Return (X, Y) of the center of cell containing provided text 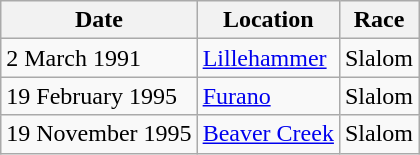
Beaver Creek (268, 134)
Race (378, 20)
19 November 1995 (99, 134)
Date (99, 20)
Location (268, 20)
2 March 1991 (99, 58)
Furano (268, 96)
19 February 1995 (99, 96)
Lillehammer (268, 58)
